Provide the (X, Y) coordinate of the cell's center where the given text is located.  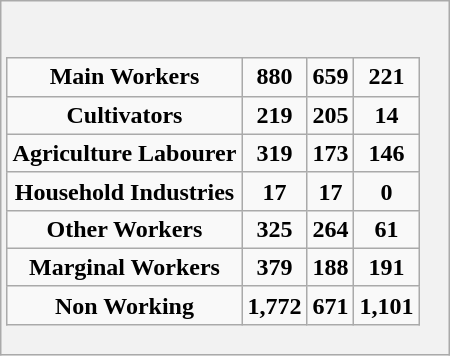
221 (386, 77)
Marginal Workers (124, 267)
379 (274, 267)
264 (330, 229)
191 (386, 267)
205 (330, 115)
61 (386, 229)
173 (330, 153)
219 (274, 115)
146 (386, 153)
671 (330, 305)
Household Industries (124, 191)
319 (274, 153)
Main Workers (124, 77)
880 (274, 77)
Cultivators (124, 115)
1,772 (274, 305)
1,101 (386, 305)
Other Workers (124, 229)
659 (330, 77)
0 (386, 191)
Agriculture Labourer (124, 153)
14 (386, 115)
Non Working (124, 305)
188 (330, 267)
325 (274, 229)
